Find where the given text appears and provide that cell's center as [x, y] coordinate. 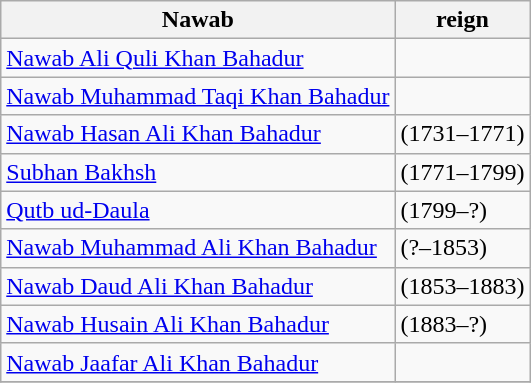
(1771–1799) [462, 172]
Nawab Daud Ali Khan Bahadur [198, 286]
Nawab Muhammad Ali Khan Bahadur [198, 248]
(1731–1771) [462, 134]
(1799–?) [462, 210]
(1883–?) [462, 324]
Nawab Ali Quli Khan Bahadur [198, 58]
Nawab Hasan Ali Khan Bahadur [198, 134]
Nawab Husain Ali Khan Bahadur [198, 324]
Subhan Bakhsh [198, 172]
Qutb ud-Daula [198, 210]
(?–1853) [462, 248]
reign [462, 20]
(1853–1883) [462, 286]
Nawab Muhammad Taqi Khan Bahadur [198, 96]
Nawab Jaafar Ali Khan Bahadur [198, 362]
Nawab [198, 20]
